Pinpoint the cell where the given text exists, returning its [x, y] midpoint coordinate. 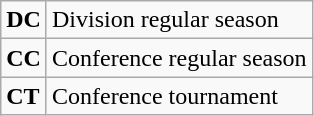
CT [24, 96]
DC [24, 20]
Division regular season [179, 20]
Conference regular season [179, 58]
Conference tournament [179, 96]
CC [24, 58]
